From the cell containing the given text, extract its center point as [X, Y] coordinate. 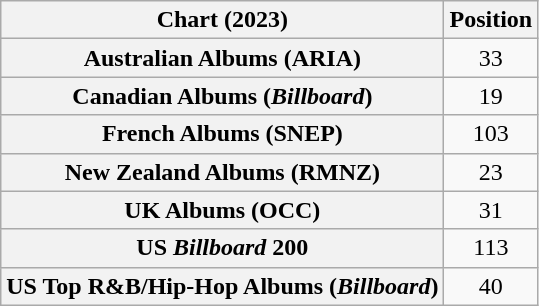
Chart (2023) [222, 20]
103 [491, 134]
31 [491, 210]
33 [491, 58]
Position [491, 20]
40 [491, 286]
US Billboard 200 [222, 248]
New Zealand Albums (RMNZ) [222, 172]
113 [491, 248]
UK Albums (OCC) [222, 210]
19 [491, 96]
Canadian Albums (Billboard) [222, 96]
US Top R&B/Hip-Hop Albums (Billboard) [222, 286]
Australian Albums (ARIA) [222, 58]
23 [491, 172]
French Albums (SNEP) [222, 134]
